Find where the given text appears and provide that cell's center as [X, Y] coordinate. 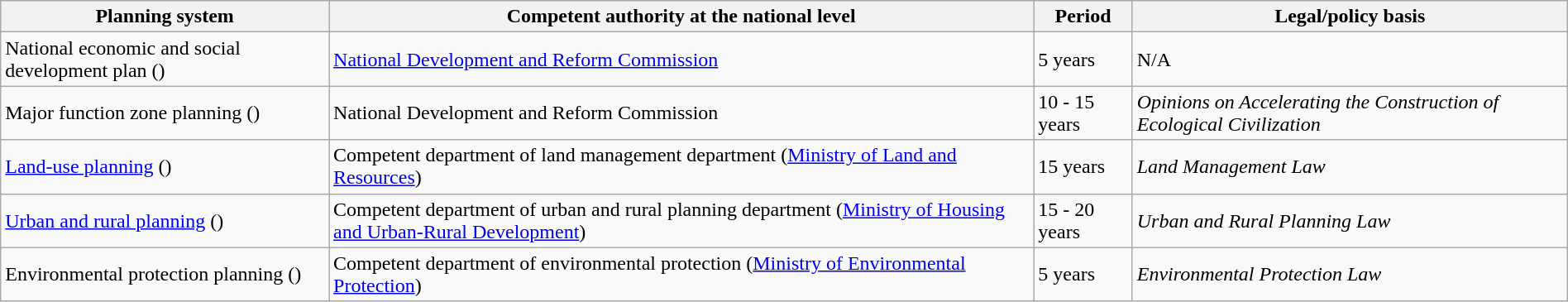
Planning system [165, 17]
Competent department of environmental protection (Ministry of Environmental Protection) [681, 275]
Environmental Protection Law [1350, 275]
N/A [1350, 60]
Environmental protection planning () [165, 275]
Competent department of land management department (Ministry of Land and Resources) [681, 167]
Land-use planning () [165, 167]
15 years [1083, 167]
Opinions on Accelerating the Construction of Ecological Civilization [1350, 113]
Land Management Law [1350, 167]
Competent department of urban and rural planning department (Ministry of Housing and Urban-Rural Development) [681, 220]
National economic and social development plan () [165, 60]
Period [1083, 17]
15 - 20 years [1083, 220]
Competent authority at the national level [681, 17]
Urban and Rural Planning Law [1350, 220]
Urban and rural planning () [165, 220]
Legal/policy basis [1350, 17]
Major function zone planning () [165, 113]
10 - 15 years [1083, 113]
